Return the (x, y) coordinate for the center point of the cell that contains the specified text.  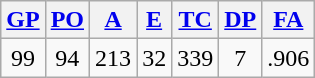
E (154, 20)
.906 (288, 58)
339 (196, 58)
A (114, 20)
99 (23, 58)
TC (196, 20)
7 (240, 58)
32 (154, 58)
94 (67, 58)
FA (288, 20)
GP (23, 20)
213 (114, 58)
DP (240, 20)
PO (67, 20)
